Search for the cell housing the specified text and yield its (x, y) center coordinate. 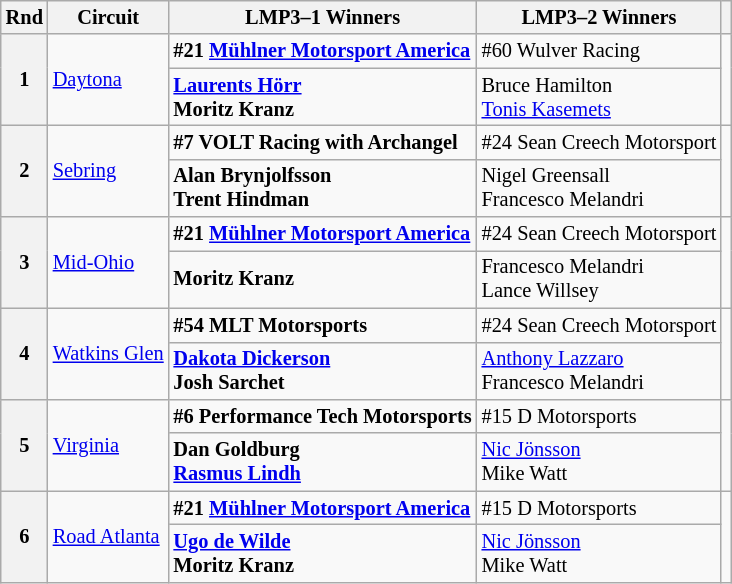
LMP3–2 Winners (600, 17)
Road Atlanta (108, 536)
Alan Brynjolfsson Trent Hindman (323, 188)
#60 Wulver Racing (600, 51)
1 (24, 80)
Virginia (108, 444)
Francesco Melandri Lance Willsey (600, 279)
Daytona (108, 80)
2 (24, 170)
Moritz Kranz (323, 279)
5 (24, 444)
Laurents Hörr Moritz Kranz (323, 97)
4 (24, 354)
Watkins Glen (108, 354)
Circuit (108, 17)
Anthony Lazzaro Francesco Melandri (600, 371)
Rnd (24, 17)
Dakota Dickerson Josh Sarchet (323, 371)
3 (24, 262)
Sebring (108, 170)
Bruce Hamilton Tonis Kasemets (600, 97)
Mid-Ohio (108, 262)
Ugo de Wilde Moritz Kranz (323, 553)
#7 VOLT Racing with Archangel (323, 142)
LMP3–1 Winners (323, 17)
Dan Goldburg Rasmus Lindh (323, 462)
Nigel Greensall Francesco Melandri (600, 188)
#54 MLT Motorsports (323, 325)
#6 Performance Tech Motorsports (323, 416)
6 (24, 536)
